Return [x, y] of the center of cell containing provided text 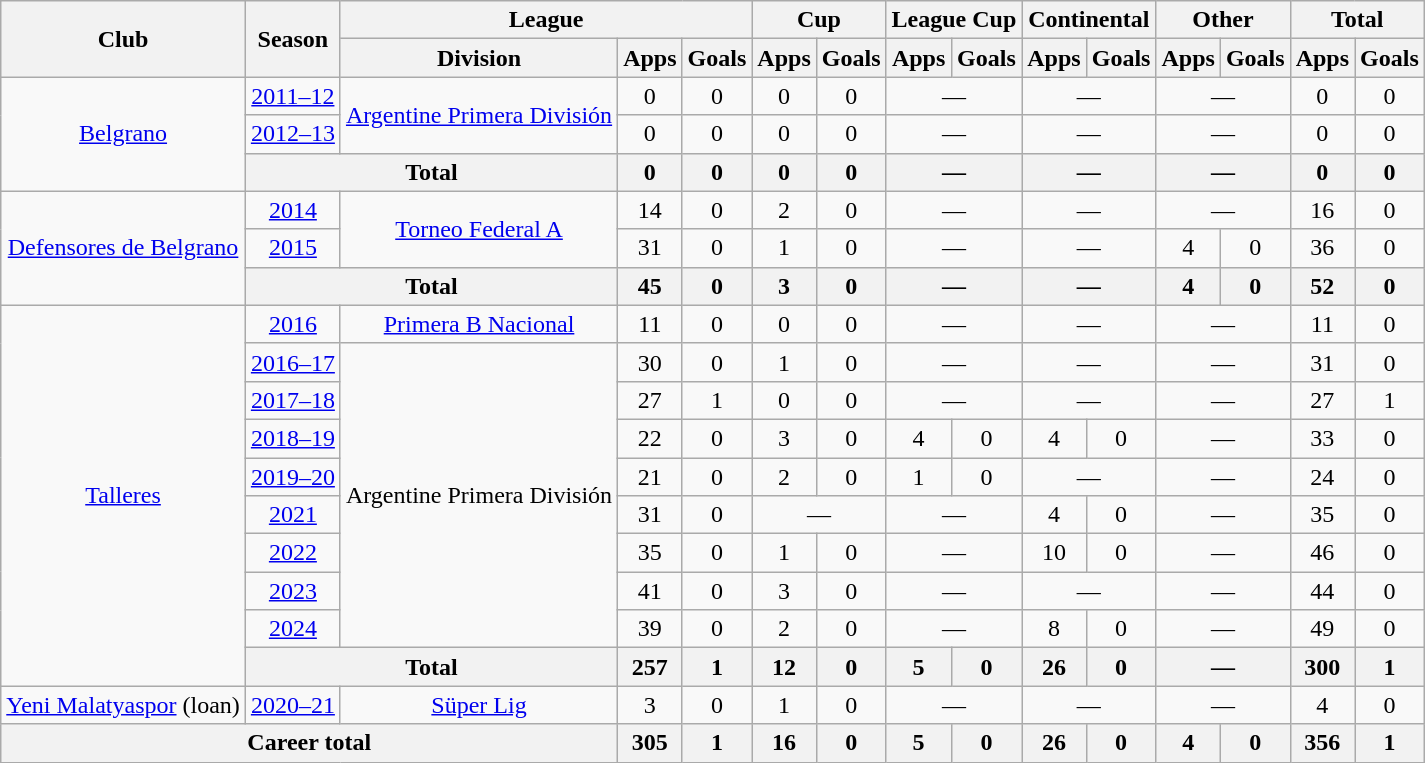
Torneo Federal A [478, 229]
46 [1322, 553]
2019–20 [292, 477]
Continental [1089, 20]
2012–13 [292, 134]
257 [650, 667]
45 [650, 286]
2016–17 [292, 362]
Season [292, 39]
33 [1322, 438]
2024 [292, 629]
2021 [292, 515]
12 [784, 667]
Süper Lig [478, 705]
2017–18 [292, 400]
22 [650, 438]
24 [1322, 477]
League Cup [954, 20]
2011–12 [292, 96]
52 [1322, 286]
30 [650, 362]
2016 [292, 324]
41 [650, 591]
2014 [292, 210]
300 [1322, 667]
2020–21 [292, 705]
14 [650, 210]
Talleres [124, 496]
2015 [292, 248]
2018–19 [292, 438]
21 [650, 477]
356 [1322, 743]
Division [478, 58]
Cup [819, 20]
36 [1322, 248]
39 [650, 629]
44 [1322, 591]
Yeni Malatyaspor (loan) [124, 705]
2023 [292, 591]
10 [1054, 553]
2022 [292, 553]
Other [1223, 20]
Primera B Nacional [478, 324]
Club [124, 39]
Belgrano [124, 134]
League [546, 20]
49 [1322, 629]
8 [1054, 629]
Career total [310, 743]
305 [650, 743]
Defensores de Belgrano [124, 248]
